Provide the [x, y] coordinate of the cell's center where the given text is located.  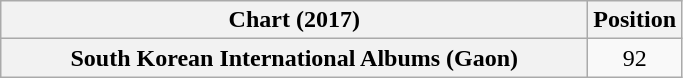
South Korean International Albums (Gaon) [294, 58]
92 [635, 58]
Chart (2017) [294, 20]
Position [635, 20]
